Extract the [x, y] coordinate from the center of the cell holding the provided text.  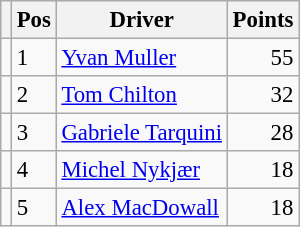
Driver [142, 20]
Yvan Muller [142, 58]
32 [262, 95]
2 [34, 95]
4 [34, 170]
1 [34, 58]
28 [262, 133]
Alex MacDowall [142, 208]
Points [262, 20]
Tom Chilton [142, 95]
Gabriele Tarquini [142, 133]
55 [262, 58]
Pos [34, 20]
5 [34, 208]
Michel Nykjær [142, 170]
3 [34, 133]
